For the text-containing cell, return its midpoint in [x, y] coordinate format. 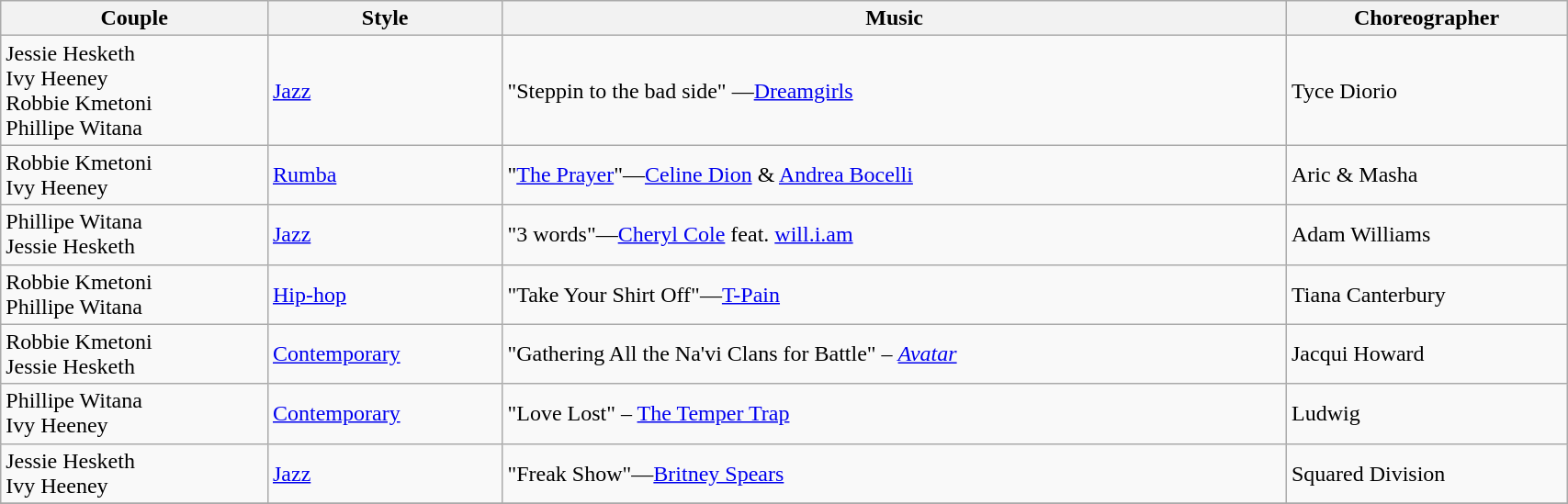
"Steppin to the bad side" —Dreamgirls [895, 90]
"Love Lost" – The Temper Trap [895, 413]
Robbie KmetoniIvy Heeney [134, 174]
Jessie HeskethIvy HeeneyRobbie KmetoniPhillipe Witana [134, 90]
Robbie KmetoniPhillipe Witana [134, 294]
Rumba [384, 174]
Jessie HeskethIvy Heeney [134, 474]
Choreographer [1426, 18]
Jacqui Howard [1426, 354]
Style [384, 18]
"Freak Show"—Britney Spears [895, 474]
Squared Division [1426, 474]
Tiana Canterbury [1426, 294]
Aric & Masha [1426, 174]
Phillipe WitanaIvy Heeney [134, 413]
"Take Your Shirt Off"—T-Pain [895, 294]
"3 words"—Cheryl Cole feat. will.i.am [895, 235]
"Gathering All the Na'vi Clans for Battle" – Avatar [895, 354]
Phillipe WitanaJessie Hesketh [134, 235]
"The Prayer"—Celine Dion & Andrea Bocelli [895, 174]
Music [895, 18]
Couple [134, 18]
Tyce Diorio [1426, 90]
Adam Williams [1426, 235]
Ludwig [1426, 413]
Robbie KmetoniJessie Hesketh [134, 354]
Hip-hop [384, 294]
